For the text-containing cell, return its midpoint in [x, y] coordinate format. 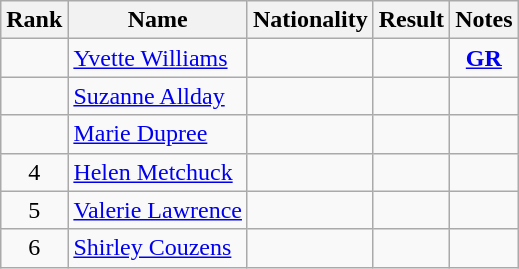
Shirley Couzens [158, 248]
Yvette Williams [158, 58]
Rank [34, 20]
Helen Metchuck [158, 172]
Name [158, 20]
Result [411, 20]
6 [34, 248]
GR [484, 58]
Marie Dupree [158, 134]
Notes [484, 20]
4 [34, 172]
5 [34, 210]
Valerie Lawrence [158, 210]
Nationality [310, 20]
Suzanne Allday [158, 96]
